Capture the cell that displays the provided text and extract its (x, y) central coordinate. 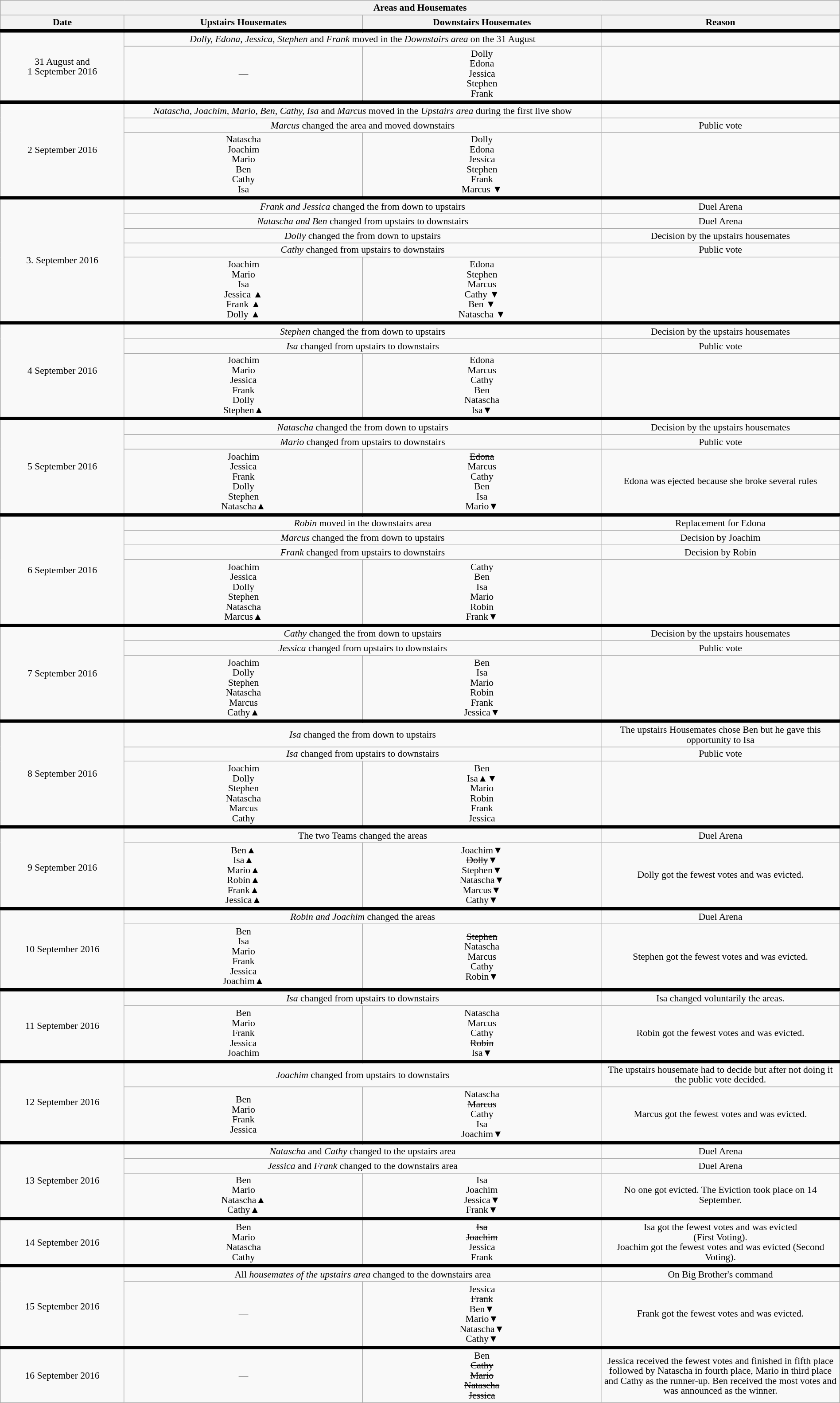
Frank got the fewest votes and was evicted. (720, 1314)
BenIsa▲▼MarioRobinFrankJessica (482, 794)
Natascha and Ben changed from upstairs to downstairs (362, 222)
Dolly, Edona, Jessica, Stephen and Frank moved in the Downstairs area on the 31 August (362, 39)
Joachim▼Dolly▼Stephen▼Natascha▼Marcus▼Cathy▼ (482, 875)
Isa got the fewest votes and was evicted (First Voting).Joachim got the fewest votes and was evicted (Second Voting). (720, 1243)
7 September 2016 (62, 673)
JoachimDollyStephenNataschaMarcusCathy (243, 794)
15 September 2016 (62, 1307)
Natascha and Cathy changed to the upstairs area (362, 1151)
11 September 2016 (62, 1026)
All housemates of the upstairs area changed to the downstairs area (362, 1274)
Ben▲Isa▲Mario▲Robin▲Frank▲Jessica▲ (243, 875)
9 September 2016 (62, 868)
Joachim changed from upstairs to downstairs (362, 1074)
4 September 2016 (62, 371)
Stephen changed the from down to upstairs (362, 331)
Marcus got the fewest votes and was evicted. (720, 1115)
DollyEdonaJessicaStephenFrankMarcus ▼ (482, 165)
10 September 2016 (62, 949)
Upstairs Housemates (243, 23)
The two Teams changed the areas (362, 835)
BenIsaMarioRobinFrankJessica▼ (482, 688)
Stephen got the fewest votes and was evicted. (720, 957)
Natascha changed the from down to upstairs (362, 427)
EdonaMarcusCathyBenIsaMario▼ (482, 482)
Isa changed voluntarily the areas. (720, 998)
Edona was ejected because she broke several rules (720, 482)
Jessica and Frank changed to the downstairs area (362, 1166)
Frank and Jessica changed the from down to upstairs (362, 206)
Decision by Robin (720, 552)
Robin moved in the downstairs area (362, 523)
2 September 2016 (62, 150)
Replacement for Edona (720, 523)
IsaJoachimJessicaFrank (482, 1243)
Cathy changed the from down to upstairs (362, 633)
BenCathyMarioNataschaJessica (482, 1375)
BenMarioNataschaCathy (243, 1243)
Decision by Joachim (720, 538)
6 September 2016 (62, 570)
8 September 2016 (62, 774)
5 September 2016 (62, 467)
IsaJoachimJessica▼Frank▼ (482, 1196)
NataschaJoachimMarioBenCathyIsa (243, 165)
JoachimMarioJessicaFrankDollyStephen▲ (243, 386)
Jessica changed from upstairs to downstairs (362, 648)
3. September 2016 (62, 261)
EdonaMarcusCathyBenNataschaIsa▼ (482, 386)
Reason (720, 23)
The upstairs housemate had to decide but after not doing it the public vote decided. (720, 1074)
31 August and1 September 2016 (62, 66)
BenIsaMarioFrankJessicaJoachim▲ (243, 957)
Areas and Housemates (420, 8)
Frank changed from upstairs to downstairs (362, 552)
Dolly got the fewest votes and was evicted. (720, 875)
12 September 2016 (62, 1102)
Robin got the fewest votes and was evicted. (720, 1034)
Mario changed from upstairs to downstairs (362, 442)
On Big Brother's command (720, 1274)
Downstairs Housemates (482, 23)
14 September 2016 (62, 1243)
NataschaMarcusCathyIsaJoachim▼ (482, 1115)
JoachimJessicaDollyStephenNataschaMarcus▲ (243, 592)
Marcus changed the area and moved downstairs (362, 125)
BenMarioFrankJessicaJoachim (243, 1034)
EdonaStephenMarcusCathy ▼Ben ▼Natascha ▼ (482, 290)
16 September 2016 (62, 1375)
Date (62, 23)
Cathy changed from upstairs to downstairs (362, 250)
Natascha, Joachim, Mario, Ben, Cathy, Isa and Marcus moved in the Upstairs area during the first live show (362, 110)
The upstairs Housemates chose Ben but he gave this opportunity to Isa (720, 734)
13 September 2016 (62, 1181)
DollyEdonaJessicaStephenFrank (482, 74)
JessicaFrankBen▼Mario▼Natascha▼Cathy▼ (482, 1314)
Robin and Joachim changed the areas (362, 916)
JoachimDollyStephenNataschaMarcusCathy▲ (243, 688)
Marcus changed the from down to upstairs (362, 538)
JoachimMarioIsaJessica ▲Frank ▲Dolly ▲ (243, 290)
BenMarioFrankJessica (243, 1115)
BenMarioNatascha▲Cathy▲ (243, 1196)
No one got evicted. The Eviction took place on 14 September. (720, 1196)
Isa changed the from down to upstairs (362, 734)
NataschaMarcusCathyRobinIsa▼ (482, 1034)
Dolly changed the from down to upstairs (362, 236)
JoachimJessicaFrankDollyStephenNatascha▲ (243, 482)
CathyBenIsaMarioRobinFrank▼ (482, 592)
StephenNataschaMarcusCathyRobin▼ (482, 957)
